Return (x, y) of the center of cell containing provided text 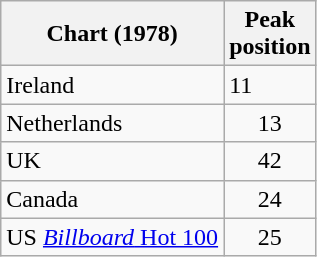
UK (112, 161)
US Billboard Hot 100 (112, 237)
24 (270, 199)
Peakposition (270, 34)
25 (270, 237)
Canada (112, 199)
Ireland (112, 85)
11 (270, 85)
13 (270, 123)
Chart (1978) (112, 34)
Netherlands (112, 123)
42 (270, 161)
